Search for the cell housing the specified text and yield its [x, y] center coordinate. 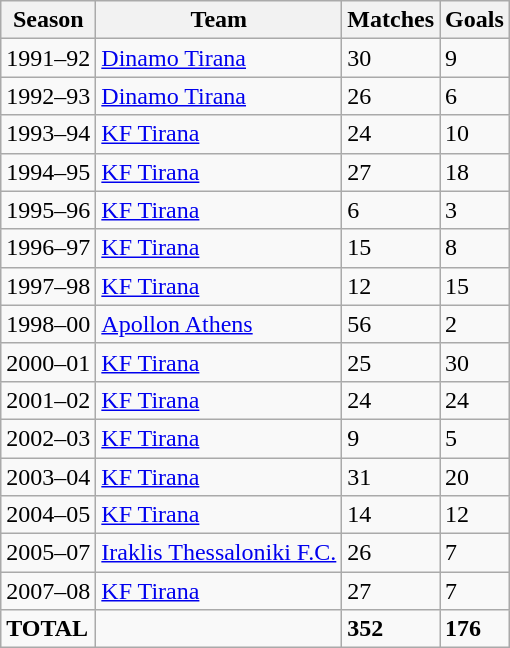
Season [48, 20]
1994–95 [48, 172]
Team [219, 20]
Iraklis Thessaloniki F.C. [219, 553]
1992–93 [48, 96]
1993–94 [48, 134]
10 [475, 134]
56 [391, 324]
18 [475, 172]
2003–04 [48, 477]
2000–01 [48, 362]
1991–92 [48, 58]
1996–97 [48, 248]
2 [475, 324]
14 [391, 515]
TOTAL [48, 629]
176 [475, 629]
31 [391, 477]
2001–02 [48, 400]
25 [391, 362]
1995–96 [48, 210]
352 [391, 629]
2007–08 [48, 591]
8 [475, 248]
2002–03 [48, 438]
20 [475, 477]
3 [475, 210]
2005–07 [48, 553]
1997–98 [48, 286]
Matches [391, 20]
2004–05 [48, 515]
1998–00 [48, 324]
Goals [475, 20]
5 [475, 438]
Apollon Athens [219, 324]
